Find where the given text appears and provide that cell's center as [X, Y] coordinate. 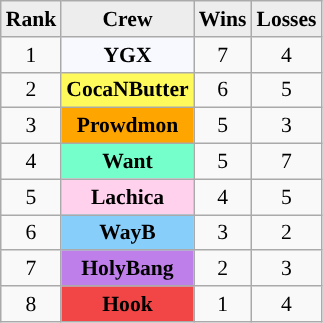
Rank [32, 19]
HolyBang [127, 269]
Wins [223, 19]
Losses [286, 19]
YGX [127, 55]
WayB [127, 233]
Prowdmon [127, 126]
Want [127, 162]
CocaNButter [127, 90]
Hook [127, 304]
Crew [127, 19]
8 [32, 304]
Lachica [127, 197]
